Provide the [X, Y] coordinate of the cell's center where the given text is located.  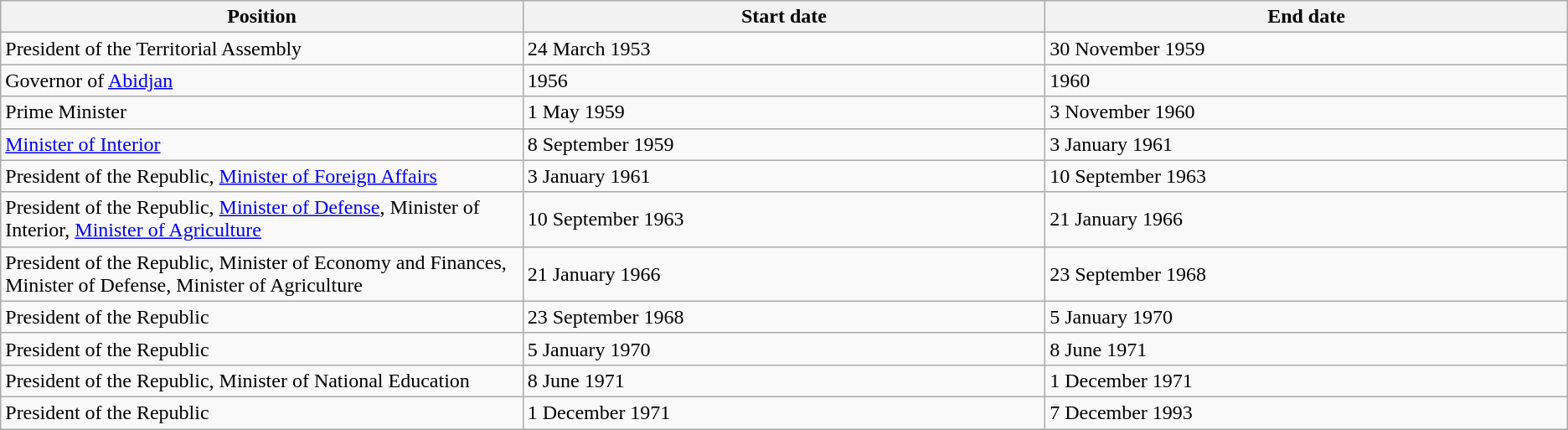
1960 [1307, 80]
Minister of Interior [261, 144]
Governor of Abidjan [261, 80]
24 March 1953 [784, 49]
Prime Minister [261, 112]
Start date [784, 17]
President of the Republic, Minister of National Education [261, 381]
President of the Republic, Minister of Foreign Affairs [261, 176]
30 November 1959 [1307, 49]
1 May 1959 [784, 112]
3 November 1960 [1307, 112]
Position [261, 17]
End date [1307, 17]
President of the Republic, Minister of Defense, Minister of Interior, Minister of Agriculture [261, 220]
7 December 1993 [1307, 412]
8 September 1959 [784, 144]
President of the Republic, Minister of Economy and Finances, Minister of Defense, Minister of Agriculture [261, 273]
1956 [784, 80]
President of the Territorial Assembly [261, 49]
